Extract the (X, Y) coordinate from the center of the cell holding the provided text.  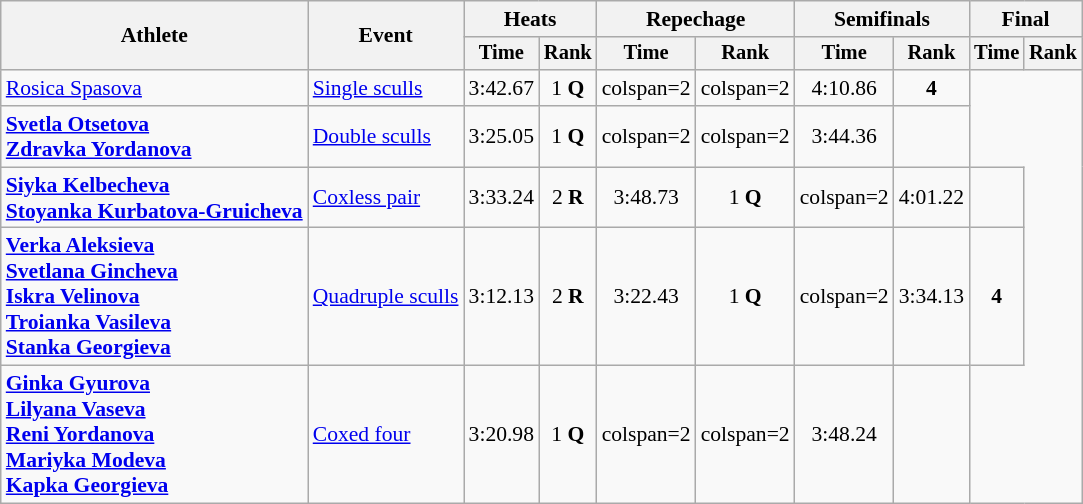
Rosica Spasova (154, 88)
Heats (530, 19)
3:42.67 (502, 88)
Final (1025, 19)
3:48.73 (646, 198)
4:01.22 (932, 198)
3:48.24 (844, 435)
3:12.13 (502, 297)
Athlete (154, 36)
3:34.13 (932, 297)
3:20.98 (502, 435)
3:44.36 (844, 136)
3:25.05 (502, 136)
Semifinals (882, 19)
3:22.43 (646, 297)
Siyka KelbechevaStoyanka Kurbatova-Gruicheva (154, 198)
Quadruple sculls (386, 297)
Coxed four (386, 435)
Verka AleksievaSvetlana GinchevaIskra VelinovaTroianka Vasileva Stanka Georgieva (154, 297)
3:33.24 (502, 198)
Ginka GyurovaLilyana VasevaReni YordanovaMariyka ModevaKapka Georgieva (154, 435)
Event (386, 36)
Single sculls (386, 88)
Coxless pair (386, 198)
Repechage (696, 19)
4:10.86 (844, 88)
Svetla OtsetovaZdravka Yordanova (154, 136)
Double sculls (386, 136)
